Find where the given text appears and provide that cell's center as (X, Y) coordinate. 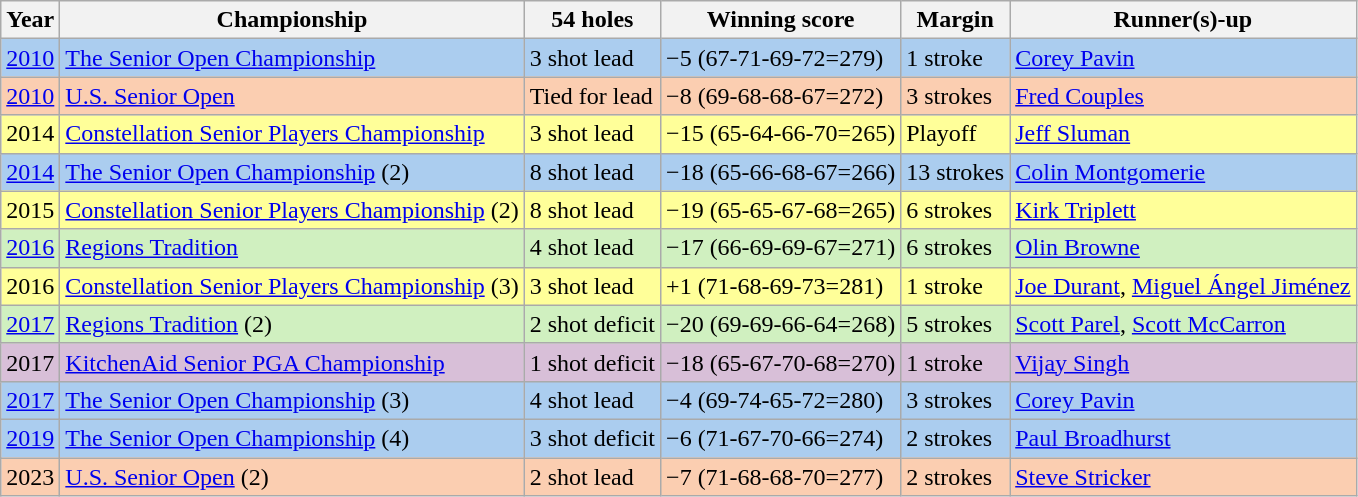
−15 (65-64-66-70=265) (781, 134)
2019 (30, 438)
Runner(s)-up (1183, 20)
Year (30, 20)
The Senior Open Championship (3) (292, 400)
−18 (65-66-68-67=266) (781, 172)
Constellation Senior Players Championship (292, 134)
3 shot deficit (592, 438)
−19 (65-65-67-68=265) (781, 210)
Scott Parel, Scott McCarron (1183, 324)
Jeff Sluman (1183, 134)
Constellation Senior Players Championship (3) (292, 286)
13 strokes (956, 172)
Joe Durant, Miguel Ángel Jiménez (1183, 286)
The Senior Open Championship (292, 58)
−20 (69-69-66-64=268) (781, 324)
1 shot deficit (592, 362)
Vijay Singh (1183, 362)
Winning score (781, 20)
2 shot lead (592, 477)
2015 (30, 210)
−17 (66-69-69-67=271) (781, 248)
Margin (956, 20)
−7 (71-68-68-70=277) (781, 477)
Fred Couples (1183, 96)
Championship (292, 20)
54 holes (592, 20)
Tied for lead (592, 96)
2023 (30, 477)
Constellation Senior Players Championship (2) (292, 210)
Colin Montgomerie (1183, 172)
U.S. Senior Open (292, 96)
−18 (65-67-70-68=270) (781, 362)
−6 (71-67-70-66=274) (781, 438)
Kirk Triplett (1183, 210)
+1 (71-68-69-73=281) (781, 286)
KitchenAid Senior PGA Championship (292, 362)
U.S. Senior Open (2) (292, 477)
−4 (69-74-65-72=280) (781, 400)
The Senior Open Championship (2) (292, 172)
Paul Broadhurst (1183, 438)
Playoff (956, 134)
The Senior Open Championship (4) (292, 438)
Regions Tradition (2) (292, 324)
Steve Stricker (1183, 477)
Olin Browne (1183, 248)
5 strokes (956, 324)
−8 (69-68-68-67=272) (781, 96)
Regions Tradition (292, 248)
2 shot deficit (592, 324)
−5 (67-71-69-72=279) (781, 58)
